Output the (X, Y) coordinate of the center of the cell containing the given text.  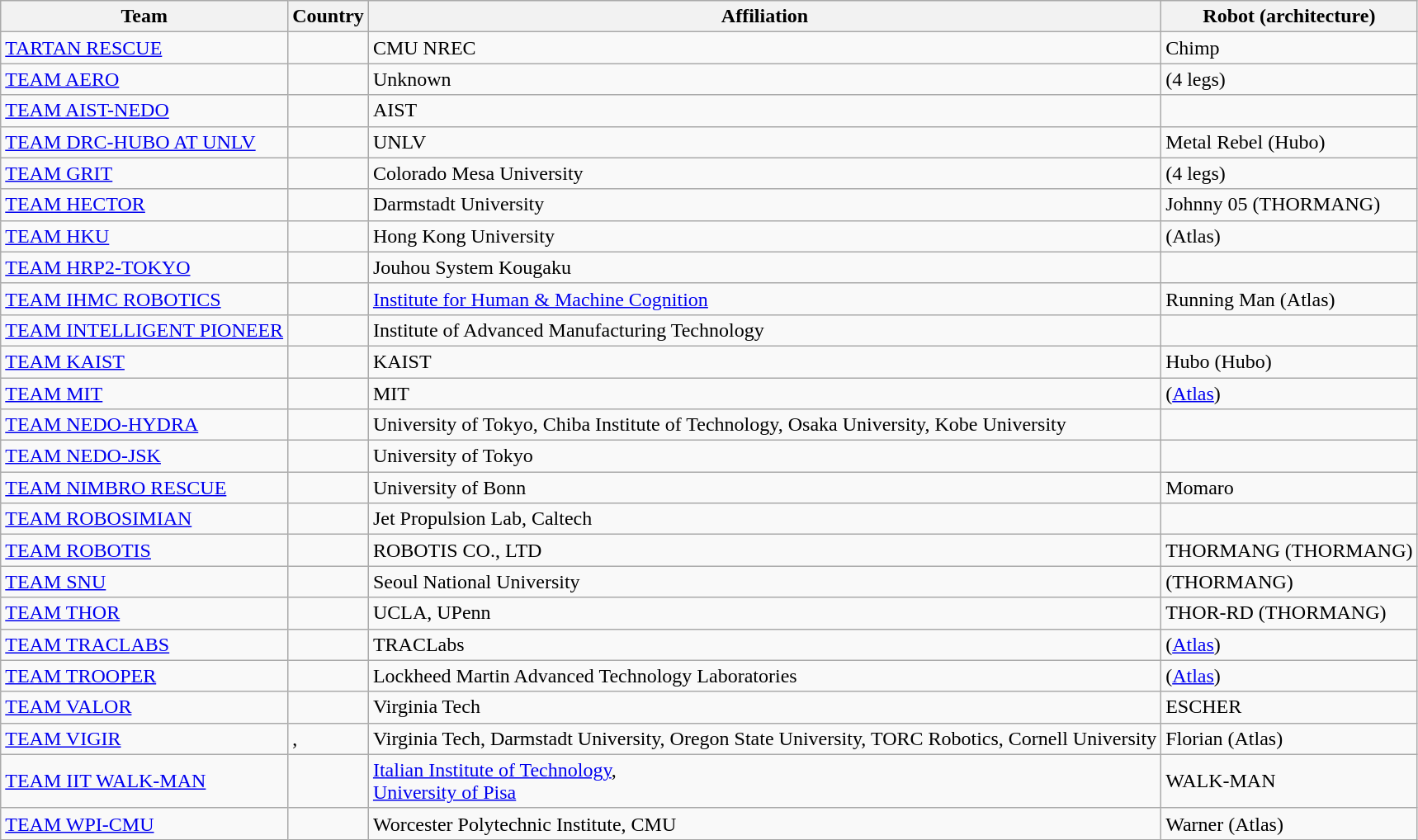
TEAM IIT WALK-MAN (144, 781)
TEAM TROOPER (144, 676)
ROBOTIS CO., LTD (764, 550)
Chimp (1289, 48)
Warner (Atlas) (1289, 823)
Seoul National University (764, 582)
CMU NREC (764, 48)
Institute for Human & Machine Cognition (764, 299)
TEAM HECTOR (144, 205)
TEAM GRIT (144, 173)
TEAM ROBOTIS (144, 550)
Robot (architecture) (1289, 17)
Affiliation (764, 17)
Metal Rebel (Hubo) (1289, 142)
TEAM HKU (144, 236)
TEAM MIT (144, 394)
Lockheed Martin Advanced Technology Laboratories (764, 676)
TEAM VALOR (144, 707)
Darmstadt University (764, 205)
Jouhou System Kougaku (764, 267)
TEAM ROBOSIMIAN (144, 519)
THOR-RD (THORMANG) (1289, 613)
TEAM WPI-CMU (144, 823)
University of Bonn (764, 488)
University of Tokyo, Chiba Institute of Technology, Osaka University, Kobe University (764, 425)
(THORMANG) (1289, 582)
Team (144, 17)
Institute of Advanced Manufacturing Technology (764, 330)
UCLA, UPenn (764, 613)
Unknown (764, 79)
Virginia Tech (764, 707)
TEAM AIST-NEDO (144, 111)
Momaro (1289, 488)
Colorado Mesa University (764, 173)
TEAM VIGIR (144, 739)
Virginia Tech, Darmstadt University, Oregon State University, TORC Robotics, Cornell University (764, 739)
TEAM NIMBRO RESCUE (144, 488)
Italian Institute of Technology, University of Pisa (764, 781)
TEAM TRACLABS (144, 644)
TEAM DRC-HUBO AT UNLV (144, 142)
University of Tokyo (764, 456)
Country (329, 17)
TRACLabs (764, 644)
TARTAN RESCUE (144, 48)
Worcester Polytechnic Institute, CMU (764, 823)
UNLV (764, 142)
TEAM HRP2-TOKYO (144, 267)
MIT (764, 394)
AIST (764, 111)
Running Man (Atlas) (1289, 299)
TEAM THOR (144, 613)
Johnny 05 (THORMANG) (1289, 205)
TEAM INTELLIGENT PIONEER (144, 330)
TEAM KAIST (144, 361)
Jet Propulsion Lab, Caltech (764, 519)
Hong Kong University (764, 236)
WALK-MAN (1289, 781)
TEAM SNU (144, 582)
TEAM NEDO-HYDRA (144, 425)
TEAM AERO (144, 79)
ESCHER (1289, 707)
KAIST (764, 361)
Hubo (Hubo) (1289, 361)
Florian (Atlas) (1289, 739)
TEAM NEDO-JSK (144, 456)
THORMANG (THORMANG) (1289, 550)
TEAM IHMC ROBOTICS (144, 299)
, (329, 739)
